Output the [X, Y] coordinate of the center of the cell containing the given text.  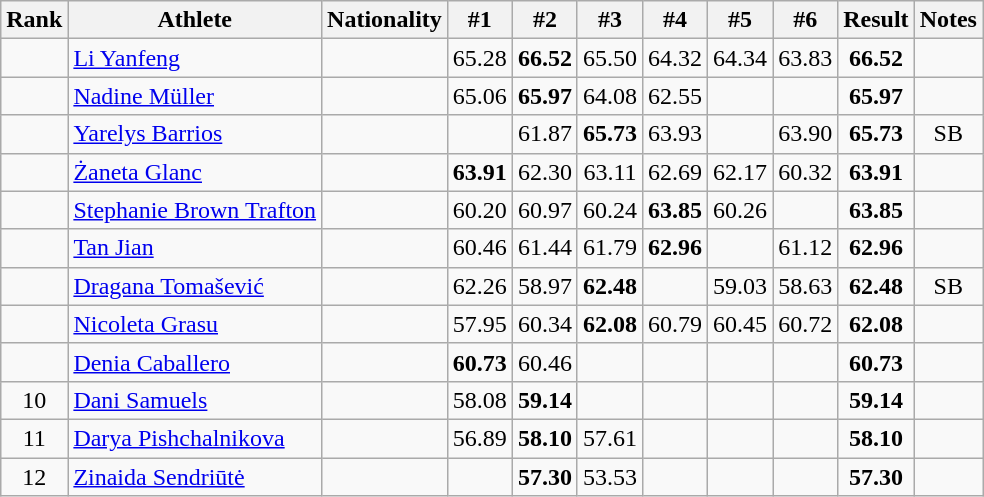
63.93 [676, 134]
#2 [544, 20]
Nicoleta Grasu [195, 324]
62.17 [740, 172]
60.79 [676, 324]
63.90 [806, 134]
#6 [806, 20]
58.97 [544, 286]
#5 [740, 20]
61.87 [544, 134]
Dragana Tomašević [195, 286]
61.12 [806, 248]
59.03 [740, 286]
60.72 [806, 324]
62.26 [480, 286]
10 [34, 400]
62.30 [544, 172]
Nationality [385, 20]
64.34 [740, 58]
56.89 [480, 438]
53.53 [610, 477]
#4 [676, 20]
Nadine Müller [195, 96]
Dani Samuels [195, 400]
60.26 [740, 210]
60.20 [480, 210]
63.11 [610, 172]
Darya Pishchalnikova [195, 438]
Result [876, 20]
65.28 [480, 58]
60.34 [544, 324]
12 [34, 477]
Tan Jian [195, 248]
Żaneta Glanc [195, 172]
60.32 [806, 172]
Zinaida Sendriūtė [195, 477]
Li Yanfeng [195, 58]
57.95 [480, 324]
62.69 [676, 172]
Notes [948, 20]
63.83 [806, 58]
#3 [610, 20]
58.63 [806, 286]
65.50 [610, 58]
60.97 [544, 210]
65.06 [480, 96]
Rank [34, 20]
58.08 [480, 400]
Athlete [195, 20]
Yarelys Barrios [195, 134]
61.44 [544, 248]
Stephanie Brown Trafton [195, 210]
61.79 [610, 248]
57.61 [610, 438]
64.32 [676, 58]
11 [34, 438]
#1 [480, 20]
60.45 [740, 324]
62.55 [676, 96]
64.08 [610, 96]
Denia Caballero [195, 362]
60.24 [610, 210]
